From the cell containing the given text, extract its center point as (X, Y) coordinate. 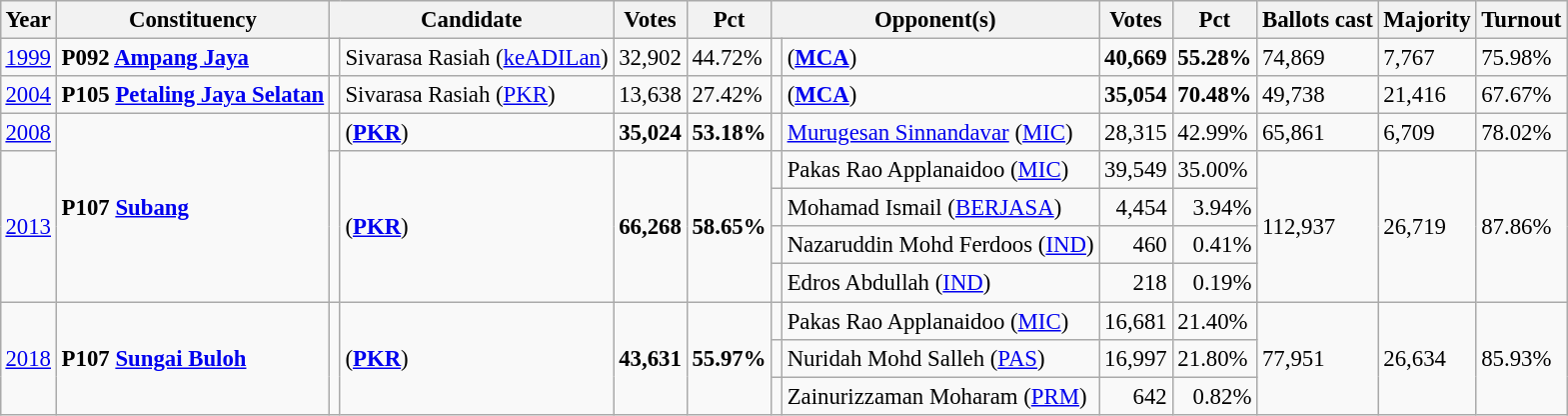
16,997 (1135, 358)
Sivarasa Rasiah (keADILan) (477, 57)
35,054 (1135, 95)
218 (1135, 283)
21.80% (1215, 358)
85.93% (1521, 358)
35.00% (1215, 170)
66,268 (650, 226)
Nazaruddin Mohd Ferdoos (IND) (939, 245)
21.40% (1215, 321)
58.65% (730, 226)
32,902 (650, 57)
77,951 (1317, 358)
1999 (28, 57)
2018 (28, 358)
Zainurizzaman Moharam (PRM) (939, 396)
Majority (1427, 20)
70.48% (1215, 95)
P092 Ampang Jaya (192, 57)
3.94% (1215, 208)
42.99% (1215, 133)
P107 Sungai Buloh (192, 358)
Opponent(s) (935, 20)
Mohamad Ismail (BERJASA) (939, 208)
460 (1135, 245)
2004 (28, 95)
642 (1135, 396)
2013 (28, 226)
0.41% (1215, 245)
78.02% (1521, 133)
Ballots cast (1317, 20)
26,719 (1427, 226)
67.67% (1521, 95)
Candidate (472, 20)
Constituency (192, 20)
26,634 (1427, 358)
55.28% (1215, 57)
16,681 (1135, 321)
65,861 (1317, 133)
Murugesan Sinnandavar (MIC) (939, 133)
39,549 (1135, 170)
13,638 (650, 95)
35,024 (650, 133)
Edros Abdullah (IND) (939, 283)
Nuridah Mohd Salleh (PAS) (939, 358)
87.86% (1521, 226)
Sivarasa Rasiah (PKR) (477, 95)
49,738 (1317, 95)
7,767 (1427, 57)
43,631 (650, 358)
0.82% (1215, 396)
27.42% (730, 95)
28,315 (1135, 133)
P105 Petaling Jaya Selatan (192, 95)
40,669 (1135, 57)
P107 Subang (192, 208)
112,937 (1317, 226)
21,416 (1427, 95)
44.72% (730, 57)
0.19% (1215, 283)
6,709 (1427, 133)
2008 (28, 133)
75.98% (1521, 57)
Year (28, 20)
Turnout (1521, 20)
53.18% (730, 133)
4,454 (1135, 208)
55.97% (730, 358)
74,869 (1317, 57)
